Pinpoint the cell where the given text exists, returning its [x, y] midpoint coordinate. 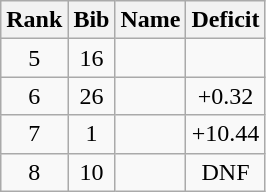
7 [34, 134]
10 [92, 172]
Deficit [226, 20]
26 [92, 96]
+10.44 [226, 134]
1 [92, 134]
Name [150, 20]
DNF [226, 172]
+0.32 [226, 96]
5 [34, 58]
Bib [92, 20]
16 [92, 58]
6 [34, 96]
Rank [34, 20]
8 [34, 172]
